Locate the cell with the specified text and output its (X, Y) center coordinate. 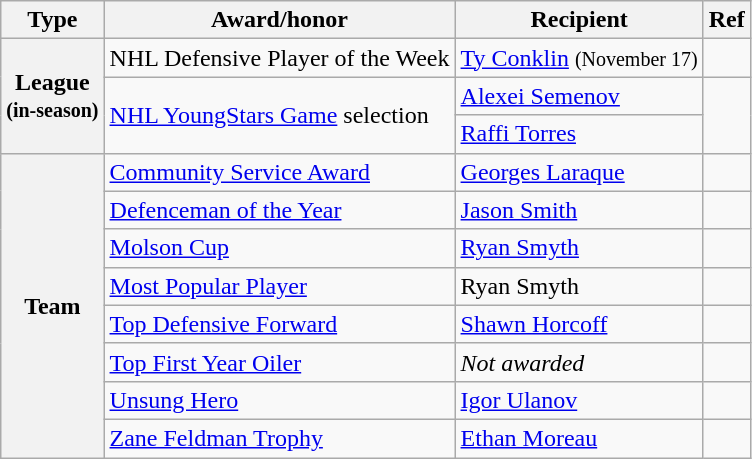
Unsung Hero (280, 400)
Community Service Award (280, 172)
Ref (726, 20)
Molson Cup (280, 248)
Raffi Torres (579, 134)
Team (52, 305)
Shawn Horcoff (579, 324)
Most Popular Player (280, 286)
Not awarded (579, 362)
Recipient (579, 20)
Ethan Moreau (579, 438)
Georges Laraque (579, 172)
League(in-season) (52, 96)
Top Defensive Forward (280, 324)
Alexei Semenov (579, 96)
Jason Smith (579, 210)
NHL YoungStars Game selection (280, 115)
Igor Ulanov (579, 400)
Zane Feldman Trophy (280, 438)
Ty Conklin (November 17) (579, 58)
Award/honor (280, 20)
NHL Defensive Player of the Week (280, 58)
Top First Year Oiler (280, 362)
Type (52, 20)
Defenceman of the Year (280, 210)
